Determine the (X, Y) coordinate at the center of the cell enclosing the given text.  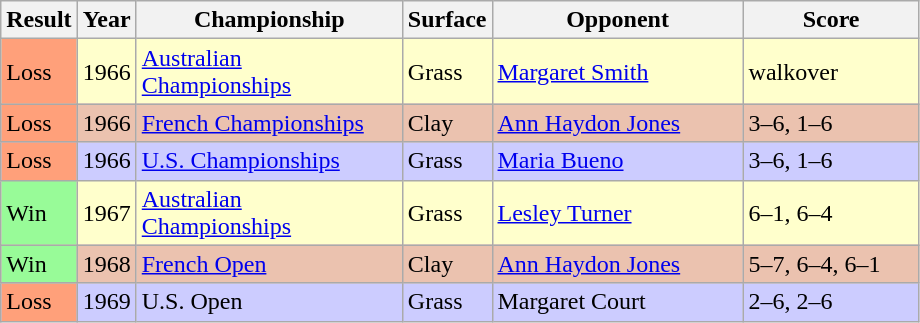
Lesley Turner (618, 212)
Opponent (618, 20)
1967 (106, 212)
Maria Bueno (618, 161)
5–7, 6–4, 6–1 (831, 264)
French Open (269, 264)
French Championships (269, 123)
1969 (106, 302)
1968 (106, 264)
Margaret Smith (618, 72)
walkover (831, 72)
U.S. Open (269, 302)
2–6, 2–6 (831, 302)
6–1, 6–4 (831, 212)
U.S. Championships (269, 161)
Championship (269, 20)
Result (39, 20)
Surface (447, 20)
Margaret Court (618, 302)
Score (831, 20)
Year (106, 20)
